Scan for the cell matching the given text and deliver its [x, y] coordinate at center. 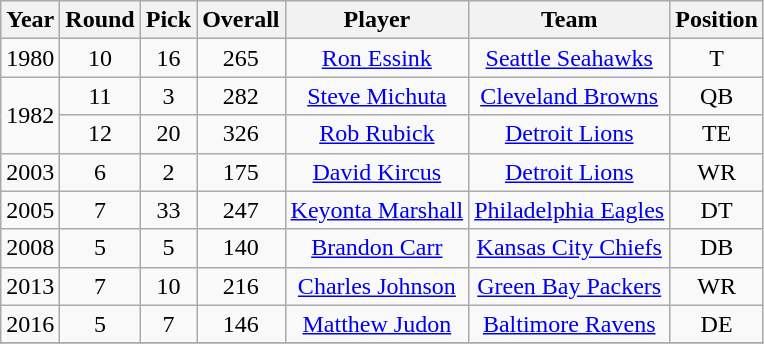
T [717, 58]
Cleveland Browns [570, 96]
Year [30, 20]
Team [570, 20]
247 [241, 210]
Kansas City Chiefs [570, 248]
Keyonta Marshall [377, 210]
6 [100, 172]
DB [717, 248]
20 [168, 134]
Baltimore Ravens [570, 324]
33 [168, 210]
DE [717, 324]
Charles Johnson [377, 286]
12 [100, 134]
140 [241, 248]
146 [241, 324]
216 [241, 286]
265 [241, 58]
Player [377, 20]
Round [100, 20]
1980 [30, 58]
2003 [30, 172]
326 [241, 134]
Rob Rubick [377, 134]
Ron Essink [377, 58]
Pick [168, 20]
Green Bay Packers [570, 286]
175 [241, 172]
Brandon Carr [377, 248]
QB [717, 96]
282 [241, 96]
2008 [30, 248]
TE [717, 134]
Philadelphia Eagles [570, 210]
Matthew Judon [377, 324]
David Kircus [377, 172]
DT [717, 210]
16 [168, 58]
Steve Michuta [377, 96]
Seattle Seahawks [570, 58]
Overall [241, 20]
2013 [30, 286]
1982 [30, 115]
2005 [30, 210]
3 [168, 96]
2016 [30, 324]
Position [717, 20]
2 [168, 172]
11 [100, 96]
